Capture the cell that displays the provided text and extract its (x, y) central coordinate. 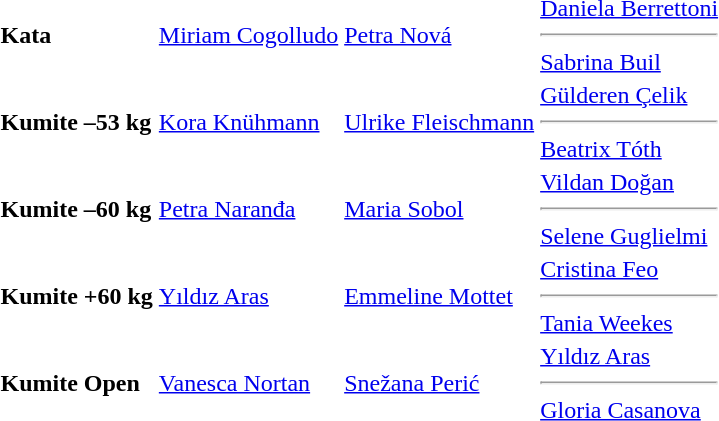
Ulrike Fleischmann (440, 122)
Petra Naranđa (248, 209)
Maria Sobol (440, 209)
Yıldız Aras (248, 296)
Emmeline Mottet (440, 296)
Kora Knühmann (248, 122)
